Output the (X, Y) coordinate of the center of the cell containing the given text.  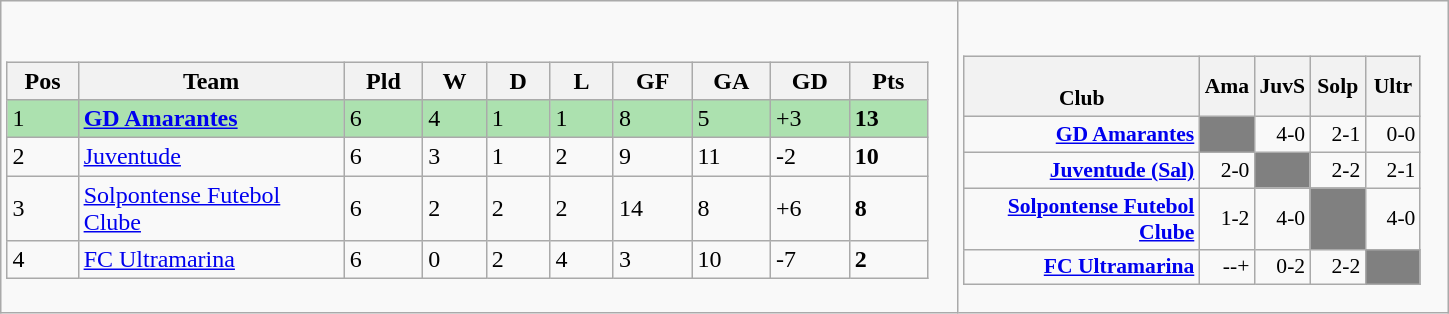
0 (455, 260)
0-0 (1392, 135)
Team (211, 81)
2-0 (1226, 170)
Pld (384, 81)
Club (1082, 86)
JuvS (1282, 86)
1-2 (1226, 218)
-2 (810, 157)
+6 (810, 208)
13 (888, 119)
--+ (1226, 267)
0-2 (1282, 267)
GD (810, 81)
GA (732, 81)
Solp (1338, 86)
14 (652, 208)
Pts (888, 81)
GF (652, 81)
L (582, 81)
W (455, 81)
Juventude (211, 157)
9 (652, 157)
+3 (810, 119)
5 (732, 119)
Club Ama JuvS Solp Ultr GD Amarantes 4-0 2-1 0-0 Juventude (Sal) 2-0 2-2 2-1 Solpontense Futebol Clube 1-2 4-0 4-0 FC Ultramarina --+ 0-2 2-2 (1203, 157)
Ultr (1392, 86)
Ama (1226, 86)
D (518, 81)
11 (732, 157)
Juventude (Sal) (1082, 170)
-7 (810, 260)
Pos (42, 81)
